Identify which cell holds the provided text, then report its [x, y] central coordinate. 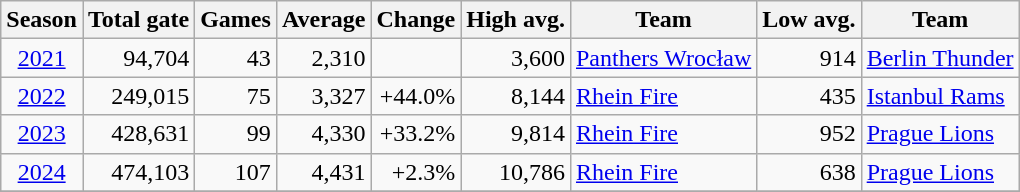
4,431 [324, 172]
High avg. [516, 20]
10,786 [516, 172]
952 [809, 134]
+44.0% [416, 96]
3,327 [324, 96]
43 [236, 58]
Total gate [138, 20]
9,814 [516, 134]
914 [809, 58]
3,600 [516, 58]
2022 [42, 96]
94,704 [138, 58]
Low avg. [809, 20]
107 [236, 172]
474,103 [138, 172]
Istanbul Rams [940, 96]
435 [809, 96]
Change [416, 20]
Panthers Wrocław [663, 58]
249,015 [138, 96]
Games [236, 20]
Average [324, 20]
2024 [42, 172]
2021 [42, 58]
428,631 [138, 134]
638 [809, 172]
99 [236, 134]
+2.3% [416, 172]
Season [42, 20]
4,330 [324, 134]
2023 [42, 134]
8,144 [516, 96]
+33.2% [416, 134]
Berlin Thunder [940, 58]
2,310 [324, 58]
75 [236, 96]
